Extract the [X, Y] coordinate from the center of the cell holding the provided text.  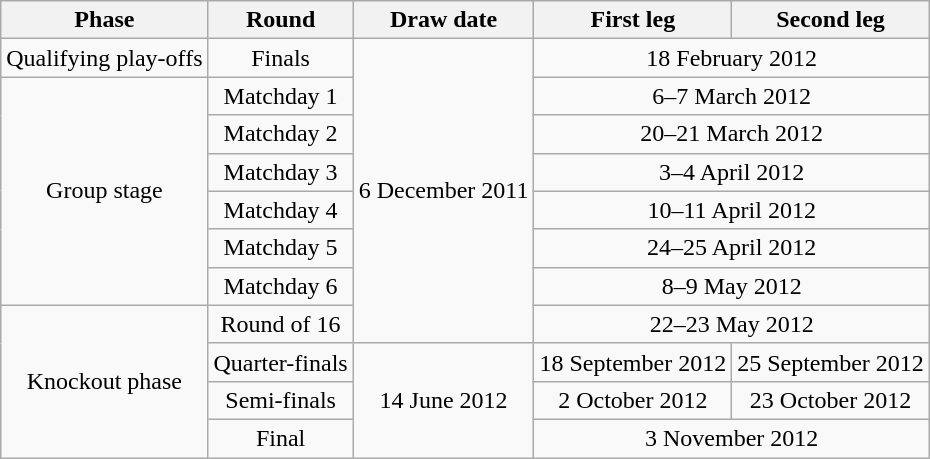
Draw date [444, 20]
Matchday 1 [280, 96]
Qualifying play-offs [104, 58]
Finals [280, 58]
Matchday 4 [280, 210]
25 September 2012 [831, 362]
Phase [104, 20]
Final [280, 438]
18 February 2012 [732, 58]
First leg [633, 20]
22–23 May 2012 [732, 324]
3–4 April 2012 [732, 172]
24–25 April 2012 [732, 248]
Round of 16 [280, 324]
14 June 2012 [444, 400]
Matchday 2 [280, 134]
Knockout phase [104, 381]
20–21 March 2012 [732, 134]
10–11 April 2012 [732, 210]
Matchday 3 [280, 172]
Round [280, 20]
18 September 2012 [633, 362]
3 November 2012 [732, 438]
Matchday 5 [280, 248]
2 October 2012 [633, 400]
Quarter-finals [280, 362]
8–9 May 2012 [732, 286]
6 December 2011 [444, 191]
Group stage [104, 191]
Second leg [831, 20]
23 October 2012 [831, 400]
Matchday 6 [280, 286]
Semi-finals [280, 400]
6–7 March 2012 [732, 96]
